Pinpoint the cell where the given text exists, returning its [x, y] midpoint coordinate. 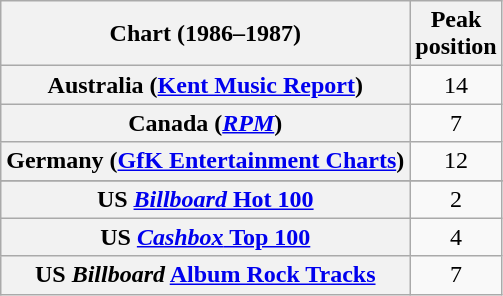
Chart (1986–1987) [206, 34]
2 [456, 199]
Germany (GfK Entertainment Charts) [206, 161]
Peakposition [456, 34]
Canada (RPM) [206, 123]
Australia (Kent Music Report) [206, 85]
4 [456, 237]
US Cashbox Top 100 [206, 237]
US Billboard Hot 100 [206, 199]
12 [456, 161]
US Billboard Album Rock Tracks [206, 275]
14 [456, 85]
